Find where the given text appears and provide that cell's center as [X, Y] coordinate. 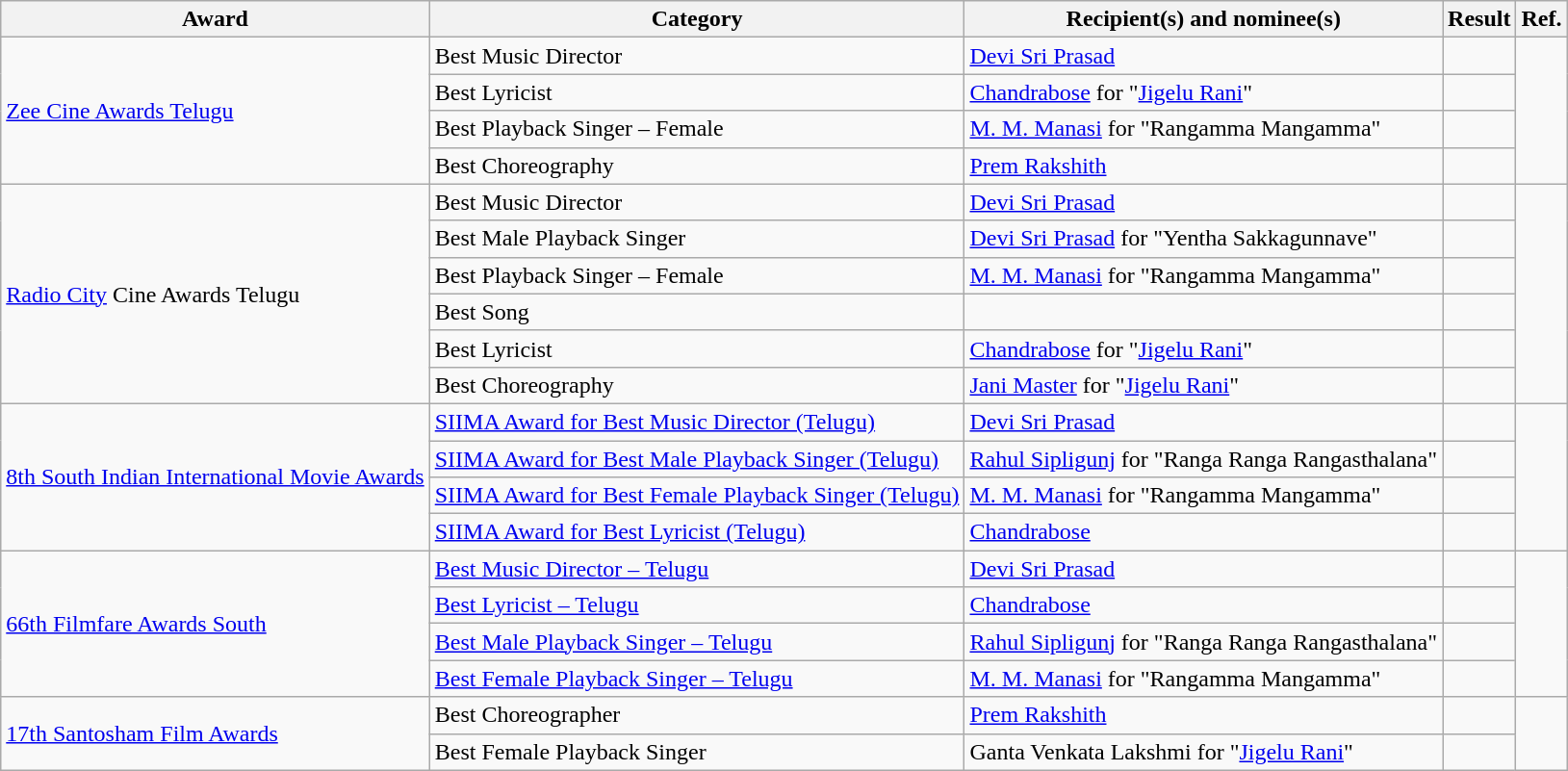
SIIMA Award for Best Lyricist (Telugu) [697, 532]
Best Song [697, 312]
Best Choreographer [697, 715]
Recipient(s) and nominee(s) [1203, 19]
Radio City Cine Awards Telugu [216, 294]
Best Music Director – Telugu [697, 569]
Ganta Venkata Lakshmi for "Jigelu Rani" [1203, 752]
8th South Indian International Movie Awards [216, 476]
SIIMA Award for Best Male Playback Singer (Telugu) [697, 459]
Best Lyricist – Telugu [697, 605]
Best Male Playback Singer [697, 239]
Award [216, 19]
Best Male Playback Singer – Telugu [697, 642]
Devi Sri Prasad for "Yentha Sakkagunnave" [1203, 239]
Ref. [1542, 19]
66th Filmfare Awards South [216, 624]
Jani Master for "Jigelu Rani" [1203, 385]
17th Santosham Film Awards [216, 733]
Best Female Playback Singer [697, 752]
Zee Cine Awards Telugu [216, 111]
SIIMA Award for Best Music Director (Telugu) [697, 422]
Result [1479, 19]
SIIMA Award for Best Female Playback Singer (Telugu) [697, 496]
Category [697, 19]
Best Female Playback Singer – Telugu [697, 679]
